Search for the cell housing the specified text and yield its (x, y) center coordinate. 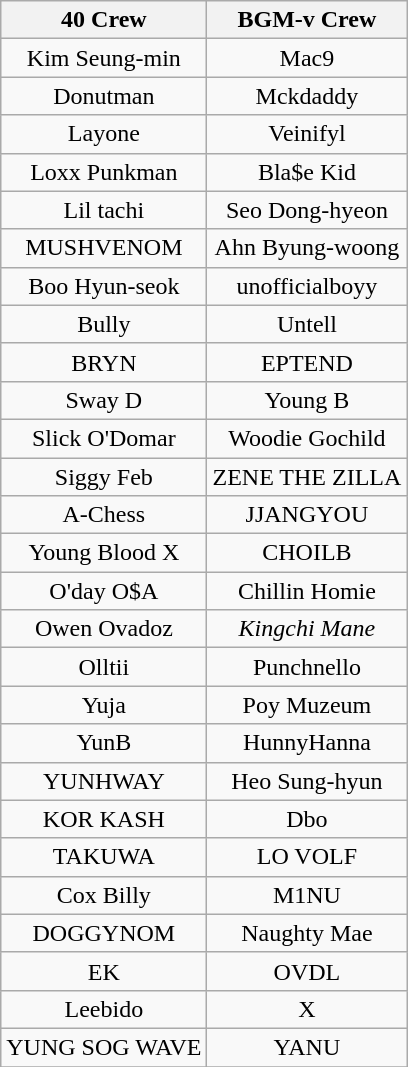
Untell (307, 324)
JJANGYOU (307, 515)
Poy Muzeum (307, 705)
Leebido (104, 1009)
TAKUWA (104, 857)
Mckdaddy (307, 96)
Heo Sung-hyun (307, 781)
Woodie Gochild (307, 438)
Seo Dong-hyeon (307, 210)
Owen Ovadoz (104, 629)
M1NU (307, 895)
EK (104, 971)
MUSHVENOM (104, 248)
Donutman (104, 96)
Slick O'Domar (104, 438)
Bully (104, 324)
A-Chess (104, 515)
Loxx Punkman (104, 172)
CHOILB (307, 553)
Naughty Mae (307, 933)
YUNG SOG WAVE (104, 1047)
Young B (307, 400)
Boo Hyun-seok (104, 286)
EPTEND (307, 362)
Mac9 (307, 58)
YUNHWAY (104, 781)
KOR KASH (104, 819)
Bla$e Kid (307, 172)
40 Crew (104, 20)
Yuja (104, 705)
Lil tachi (104, 210)
DOGGYNOM (104, 933)
unofficialboyy (307, 286)
Kingchi Mane (307, 629)
YANU (307, 1047)
Cox Billy (104, 895)
Young Blood X (104, 553)
Chillin Homie (307, 591)
Ahn Byung-woong (307, 248)
Layone (104, 134)
X (307, 1009)
BGM-v Crew (307, 20)
HunnyHanna (307, 743)
Veinifyl (307, 134)
Sway D (104, 400)
YunB (104, 743)
Dbo (307, 819)
Olltii (104, 667)
O'day O$A (104, 591)
Punchnello (307, 667)
ZENE THE ZILLA (307, 477)
LO VOLF (307, 857)
Kim Seung-min (104, 58)
OVDL (307, 971)
Siggy Feb (104, 477)
BRYN (104, 362)
